Extract the (X, Y) coordinate from the center of the cell holding the provided text.  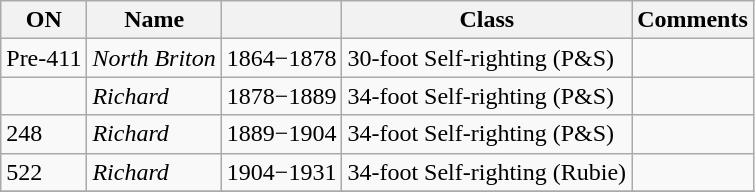
ON (44, 20)
Comments (693, 20)
Class (487, 20)
Name (154, 20)
248 (44, 134)
Pre-411 (44, 58)
34-foot Self-righting (Rubie) (487, 172)
North Briton (154, 58)
1864−1878 (282, 58)
522 (44, 172)
1878−1889 (282, 96)
30-foot Self-righting (P&S) (487, 58)
1889−1904 (282, 134)
1904−1931 (282, 172)
